Locate the cell with the specified text and output its (x, y) center coordinate. 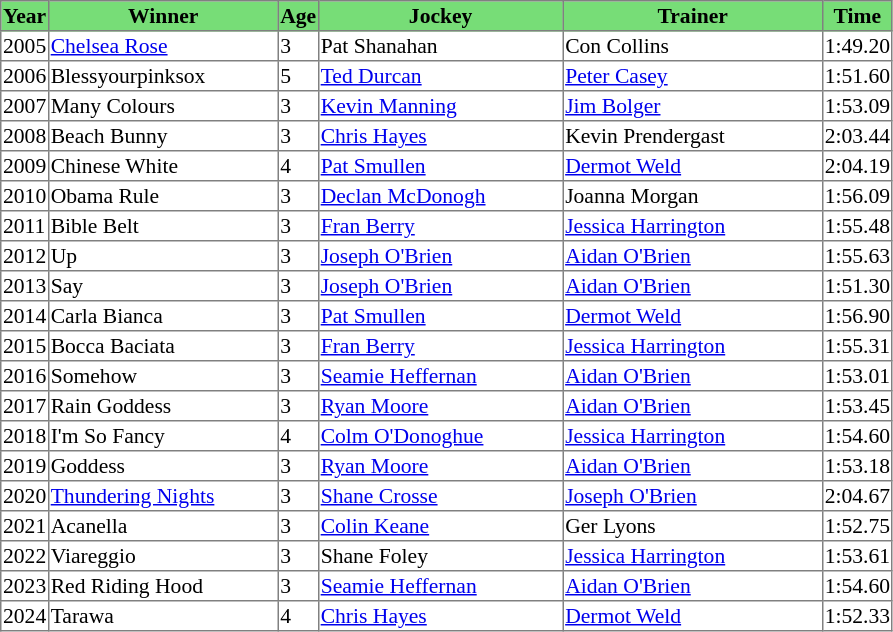
Kevin Prendergast (693, 136)
Say (163, 286)
2008 (25, 136)
Trainer (693, 16)
Jim Bolger (693, 106)
Jockey (440, 16)
1:51.60 (857, 76)
Chinese White (163, 166)
1:55.31 (857, 346)
1:49.20 (857, 46)
Blessyourpinksox (163, 76)
Ted Durcan (440, 76)
Somehow (163, 376)
Obama Rule (163, 196)
2017 (25, 406)
Beach Bunny (163, 136)
2010 (25, 196)
Kevin Manning (440, 106)
Joanna Morgan (693, 196)
1:52.75 (857, 526)
2022 (25, 556)
2:04.19 (857, 166)
Shane Crosse (440, 496)
Bocca Baciata (163, 346)
2007 (25, 106)
1:55.48 (857, 226)
Colin Keane (440, 526)
1:52.33 (857, 616)
2016 (25, 376)
Thundering Nights (163, 496)
Peter Casey (693, 76)
2024 (25, 616)
2013 (25, 286)
1:56.09 (857, 196)
1:56.90 (857, 316)
2:04.67 (857, 496)
2005 (25, 46)
2011 (25, 226)
2006 (25, 76)
Many Colours (163, 106)
Carla Bianca (163, 316)
2020 (25, 496)
Con Collins (693, 46)
Winner (163, 16)
Colm O'Donoghue (440, 436)
Rain Goddess (163, 406)
Age (298, 16)
Bible Belt (163, 226)
2:03.44 (857, 136)
2015 (25, 346)
Up (163, 256)
Declan McDonogh (440, 196)
Chelsea Rose (163, 46)
Red Riding Hood (163, 586)
Year (25, 16)
1:53.09 (857, 106)
2023 (25, 586)
1:55.63 (857, 256)
1:53.01 (857, 376)
2019 (25, 466)
1:53.18 (857, 466)
2014 (25, 316)
Acanella (163, 526)
5 (298, 76)
2009 (25, 166)
Tarawa (163, 616)
Viareggio (163, 556)
2018 (25, 436)
1:53.45 (857, 406)
2021 (25, 526)
1:53.61 (857, 556)
Pat Shanahan (440, 46)
2012 (25, 256)
Ger Lyons (693, 526)
Goddess (163, 466)
Time (857, 16)
Shane Foley (440, 556)
1:51.30 (857, 286)
I'm So Fancy (163, 436)
